Search for the cell housing the specified text and yield its [x, y] center coordinate. 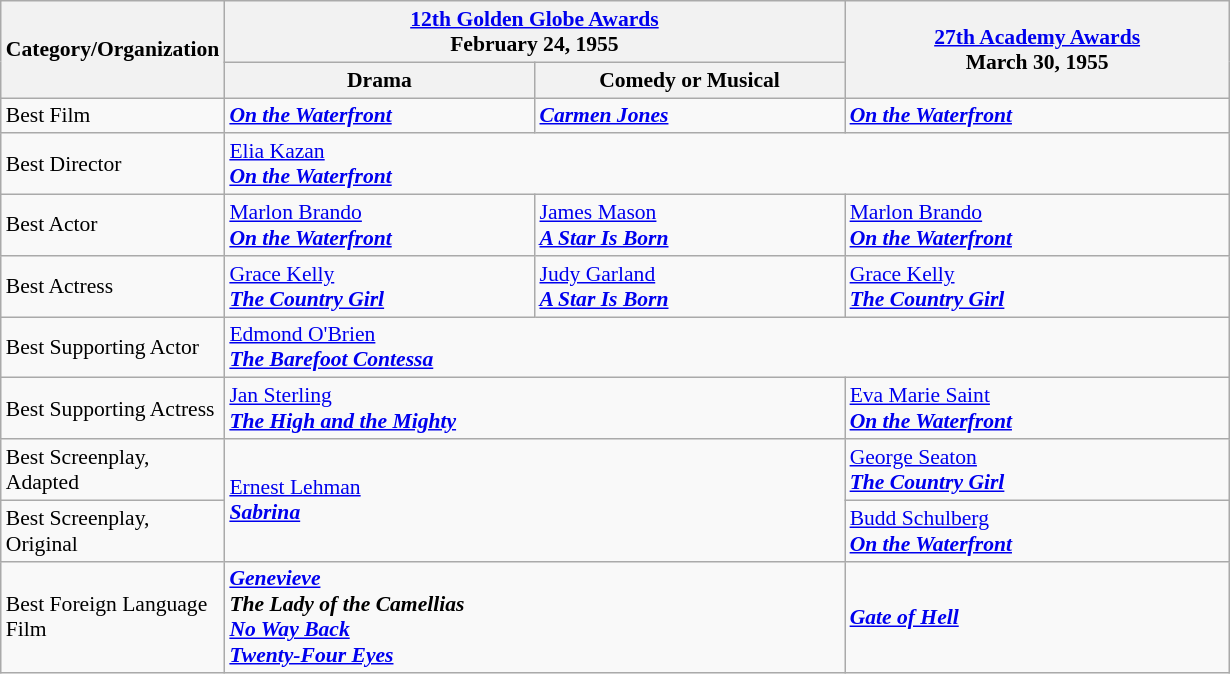
12th Golden Globe AwardsFebruary 24, 1955 [534, 32]
Ernest LehmanSabrina [534, 500]
Budd SchulbergOn the Waterfront [1038, 530]
Jan SterlingThe High and the Mighty [534, 408]
Best Director [113, 164]
George SeatonThe Country Girl [1038, 470]
Eva Marie SaintOn the Waterfront [1038, 408]
Best Screenplay, Original [113, 530]
Judy GarlandA Star Is Born [689, 286]
Category/Organization [113, 50]
GenevieveThe Lady of the CamelliasNo Way BackTwenty-Four Eyes [534, 617]
Best Supporting Actor [113, 348]
Edmond O'BrienThe Barefoot Contessa [726, 348]
Comedy or Musical [689, 80]
27th Academy AwardsMarch 30, 1955 [1038, 50]
Gate of Hell [1038, 617]
Best Supporting Actress [113, 408]
Carmen Jones [689, 116]
Drama [379, 80]
Best Actor [113, 226]
James MasonA Star Is Born [689, 226]
Elia KazanOn the Waterfront [726, 164]
Best Film [113, 116]
Best Actress [113, 286]
Best Screenplay, Adapted [113, 470]
Best Foreign Language Film [113, 617]
